Return the (x, y) coordinate for the center point of the cell that contains the specified text.  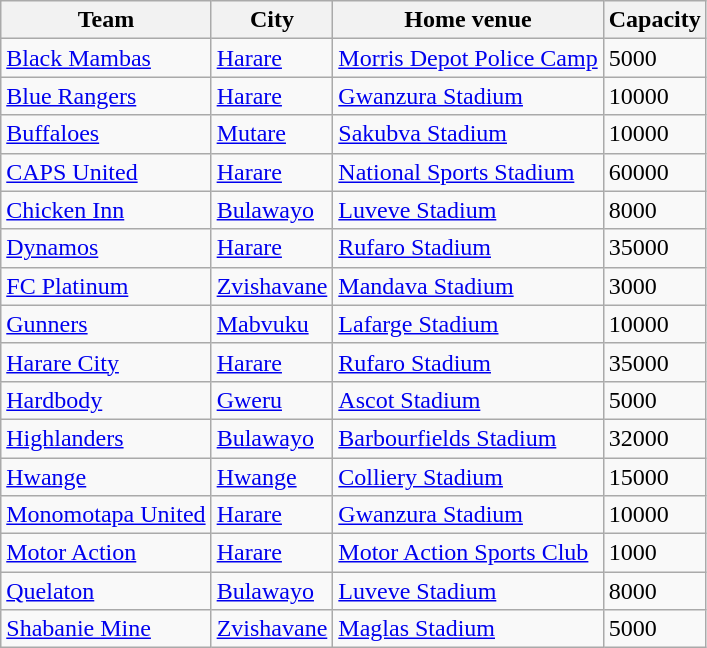
Colliery Stadium (468, 477)
Harare City (106, 362)
Home venue (468, 20)
Buffaloes (106, 134)
Team (106, 20)
Highlanders (106, 438)
Monomotapa United (106, 515)
City (272, 20)
Blue Rangers (106, 96)
Morris Depot Police Camp (468, 58)
Shabanie Mine (106, 629)
32000 (654, 438)
FC Platinum (106, 286)
Mandava Stadium (468, 286)
Quelaton (106, 591)
60000 (654, 172)
Gunners (106, 324)
15000 (654, 477)
National Sports Stadium (468, 172)
Hardbody (106, 400)
Mabvuku (272, 324)
Capacity (654, 20)
CAPS United (106, 172)
3000 (654, 286)
Sakubva Stadium (468, 134)
Black Mambas (106, 58)
Dynamos (106, 248)
Motor Action Sports Club (468, 553)
Maglas Stadium (468, 629)
Gweru (272, 400)
Barbourfields Stadium (468, 438)
Ascot Stadium (468, 400)
1000 (654, 553)
Chicken Inn (106, 210)
Lafarge Stadium (468, 324)
Mutare (272, 134)
Motor Action (106, 553)
